Determine the (X, Y) coordinate at the center of the cell enclosing the given text.  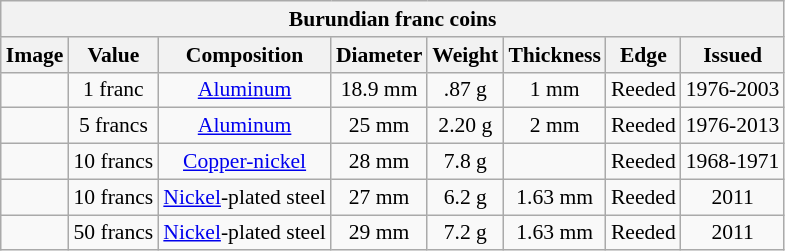
Copper-nickel (244, 162)
5 francs (113, 126)
50 francs (113, 233)
Composition (244, 55)
1968-1971 (733, 162)
28 mm (379, 162)
Burundian franc coins (393, 19)
Weight (465, 55)
29 mm (379, 233)
Image (35, 55)
1 mm (554, 90)
Diameter (379, 55)
Thickness (554, 55)
7.2 g (465, 233)
1 franc (113, 90)
2 mm (554, 126)
27 mm (379, 197)
1976-2013 (733, 126)
Issued (733, 55)
7.8 g (465, 162)
6.2 g (465, 197)
.87 g (465, 90)
18.9 mm (379, 90)
1976-2003 (733, 90)
Value (113, 55)
2.20 g (465, 126)
25 mm (379, 126)
Edge (644, 55)
